Search for the cell housing the specified text and yield its [x, y] center coordinate. 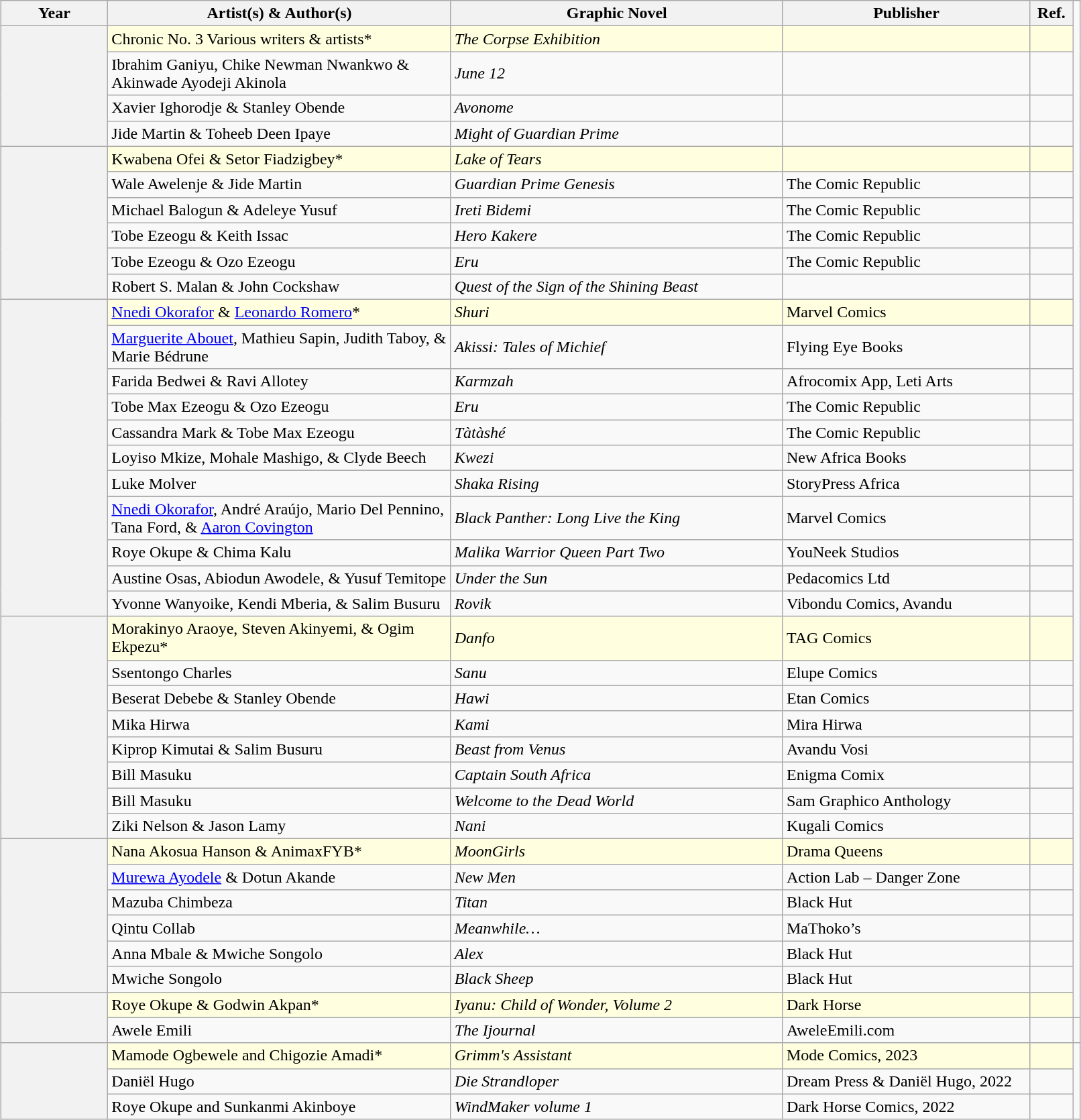
StoryPress Africa [906, 484]
Murewa Ayodele & Dotun Akande [279, 877]
The Corpse Exhibition [617, 39]
Beserat Debebe & Stanley Obende [279, 698]
The Ijournal [617, 1030]
Qintu Collab [279, 928]
Yvonne Wanyoike, Kendi Mberia, & Salim Busuru [279, 604]
Danfo [617, 638]
Tobe Max Ezeogu & Ozo Ezeogu [279, 407]
Karmzah [617, 382]
Year [54, 13]
MaThoko’s [906, 928]
Xavier Ighorodje & Stanley Obende [279, 108]
Drama Queens [906, 852]
Tobe Ezeogu & Ozo Ezeogu [279, 261]
AweleEmili.com [906, 1030]
Nnedi Okorafor & Leonardo Romero* [279, 312]
Afrocomix App, Leti Arts [906, 382]
Black Panther: Long Live the King [617, 518]
Ireti Bidemi [617, 210]
Guardian Prime Genesis [617, 184]
Shaka Rising [617, 484]
Marguerite Abouet, Mathieu Sapin, Judith Taboy, & Marie Bédrune [279, 346]
TAG Comics [906, 638]
Artist(s) & Author(s) [279, 13]
Wale Awelenje & Jide Martin [279, 184]
Daniël Hugo [279, 1081]
Etan Comics [906, 698]
Kwabena Ofei & Setor Fiadzigbey* [279, 159]
Hawi [617, 698]
Sanu [617, 673]
Michael Balogun & Adeleye Yusuf [279, 210]
Dark Horse [906, 1005]
Ref. [1051, 13]
Iyanu: Child of Wonder, Volume 2 [617, 1005]
WindMaker volume 1 [617, 1107]
Might of Guardian Prime [617, 133]
Grimm's Assistant [617, 1056]
Morakinyo Araoye, Steven Akinyemi, & Ogim Ekpezu* [279, 638]
Lake of Tears [617, 159]
Roye Okupe & Chima Kalu [279, 553]
Elupe Comics [906, 673]
Malika Warrior Queen Part Two [617, 553]
Roye Okupe and Sunkanmi Akinboye [279, 1107]
Vibondu Comics, Avandu [906, 604]
Mode Comics, 2023 [906, 1056]
New Men [617, 877]
Akissi: Tales of Michief [617, 346]
Graphic Novel [617, 13]
Publisher [906, 13]
Welcome to the Dead World [617, 800]
Beast from Venus [617, 749]
Luke Molver [279, 484]
Ssentongo Charles [279, 673]
Roye Okupe & Godwin Akpan* [279, 1005]
Shuri [617, 312]
Action Lab – Danger Zone [906, 877]
Anna Mbale & Mwiche Songolo [279, 954]
Avonome [617, 108]
Avandu Vosi [906, 749]
Mika Hirwa [279, 724]
Alex [617, 954]
Ziki Nelson & Jason Lamy [279, 826]
Nani [617, 826]
Quest of the Sign of the Shining Beast [617, 286]
Flying Eye Books [906, 346]
Kami [617, 724]
Kugali Comics [906, 826]
Pedacomics Ltd [906, 578]
Hero Kakere [617, 235]
Kwezi [617, 458]
Mira Hirwa [906, 724]
Sam Graphico Anthology [906, 800]
Captain South Africa [617, 775]
Nana Akosua Hanson & AnimaxFYB* [279, 852]
MoonGirls [617, 852]
Ibrahim Ganiyu, Chike Newman Nwankwo & Akinwade Ayodeji Akinola [279, 74]
Rovik [617, 604]
Titan [617, 903]
Kiprop Kimutai & Salim Busuru [279, 749]
Enigma Comix [906, 775]
Under the Sun [617, 578]
Mamode Ogbewele and Chigozie Amadi* [279, 1056]
Dark Horse Comics, 2022 [906, 1107]
Black Sheep [617, 979]
Awele Emili [279, 1030]
New Africa Books [906, 458]
Robert S. Malan & John Cockshaw [279, 286]
Tobe Ezeogu & Keith Issac [279, 235]
Mazuba Chimbeza [279, 903]
YouNeek Studios [906, 553]
Cassandra Mark & Tobe Max Ezeogu [279, 433]
Tàtàshé [617, 433]
Chronic No. 3 Various writers & artists* [279, 39]
Die Strandloper [617, 1081]
Mwiche Songolo [279, 979]
Dream Press & Daniël Hugo, 2022 [906, 1081]
Nnedi Okorafor, André Araújo, Mario Del Pennino, Tana Ford, & Aaron Covington [279, 518]
Farida Bedwei & Ravi Allotey [279, 382]
Jide Martin & Toheeb Deen Ipaye [279, 133]
Loyiso Mkize, Mohale Mashigo, & Clyde Beech [279, 458]
June 12 [617, 74]
Meanwhile… [617, 928]
Austine Osas, Abiodun Awodele, & Yusuf Temitope [279, 578]
